For the text-containing cell, return its midpoint in (X, Y) coordinate format. 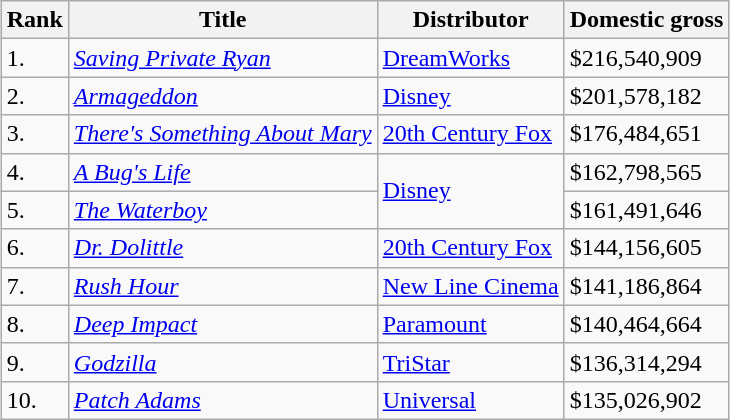
3. (34, 134)
$162,798,565 (646, 172)
Deep Impact (222, 324)
Rank (34, 20)
7. (34, 286)
New Line Cinema (470, 286)
$144,156,605 (646, 248)
$135,026,902 (646, 400)
Saving Private Ryan (222, 58)
There's Something About Mary (222, 134)
DreamWorks (470, 58)
Domestic gross (646, 20)
Patch Adams (222, 400)
Armageddon (222, 96)
Title (222, 20)
A Bug's Life (222, 172)
Rush Hour (222, 286)
Paramount (470, 324)
10. (34, 400)
$216,540,909 (646, 58)
4. (34, 172)
$201,578,182 (646, 96)
Universal (470, 400)
$161,491,646 (646, 210)
8. (34, 324)
2. (34, 96)
$141,186,864 (646, 286)
$176,484,651 (646, 134)
5. (34, 210)
Dr. Dolittle (222, 248)
1. (34, 58)
$140,464,664 (646, 324)
$136,314,294 (646, 362)
Distributor (470, 20)
The Waterboy (222, 210)
Godzilla (222, 362)
9. (34, 362)
6. (34, 248)
TriStar (470, 362)
